Pinpoint the cell where the given text exists, returning its (x, y) midpoint coordinate. 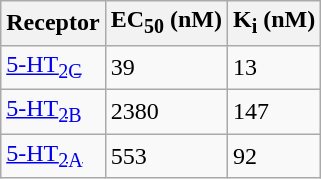
553 (166, 156)
39 (166, 67)
2380 (166, 111)
92 (274, 156)
5-HT2A (53, 156)
147 (274, 111)
EC50 (nM) (166, 23)
5-HT2B (53, 111)
Receptor (53, 23)
Ki (nM) (274, 23)
5-HT2C (53, 67)
13 (274, 67)
